Locate the cell with the specified text and output its (X, Y) center coordinate. 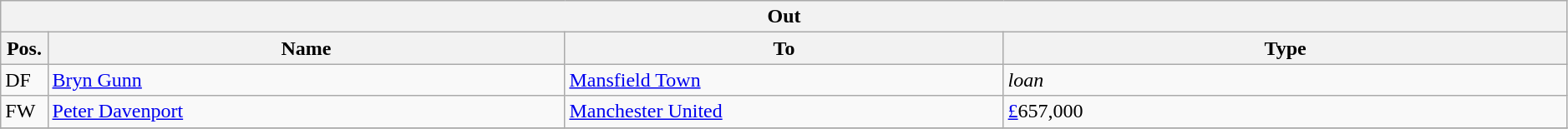
Pos. (24, 48)
£657,000 (1285, 112)
Mansfield Town (784, 80)
Name (306, 48)
Peter Davenport (306, 112)
Manchester United (784, 112)
To (784, 48)
DF (24, 80)
Out (784, 17)
FW (24, 112)
Bryn Gunn (306, 80)
Type (1285, 48)
loan (1285, 80)
